Detect which cell encompasses the target text, then output its [x, y] center coordinate. 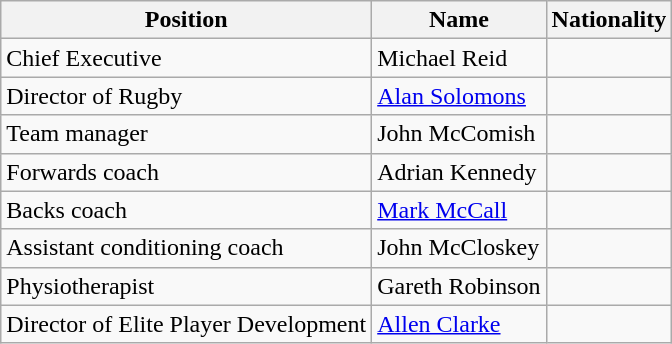
Chief Executive [186, 58]
Position [186, 20]
John McCloskey [459, 248]
Adrian Kennedy [459, 172]
Assistant conditioning coach [186, 248]
Allen Clarke [459, 324]
Nationality [609, 20]
Name [459, 20]
Forwards coach [186, 172]
Backs coach [186, 210]
Michael Reid [459, 58]
Director of Elite Player Development [186, 324]
Gareth Robinson [459, 286]
Physiotherapist [186, 286]
Alan Solomons [459, 96]
John McComish [459, 134]
Mark McCall [459, 210]
Director of Rugby [186, 96]
Team manager [186, 134]
